Return (X, Y) of the center of cell containing provided text 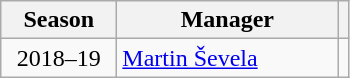
Manager (228, 20)
Season (59, 20)
2018–19 (59, 58)
Martin Ševela (228, 58)
